Scan for the cell matching the given text and deliver its (X, Y) coordinate at center. 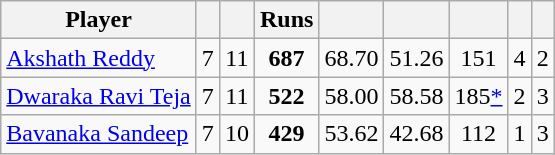
112 (478, 134)
42.68 (416, 134)
Runs (286, 20)
51.26 (416, 58)
Akshath Reddy (99, 58)
185* (478, 96)
10 (236, 134)
Bavanaka Sandeep (99, 134)
53.62 (352, 134)
58.58 (416, 96)
68.70 (352, 58)
Dwaraka Ravi Teja (99, 96)
Player (99, 20)
522 (286, 96)
429 (286, 134)
151 (478, 58)
687 (286, 58)
4 (520, 58)
1 (520, 134)
58.00 (352, 96)
